Return (X, Y) of the center of cell containing provided text 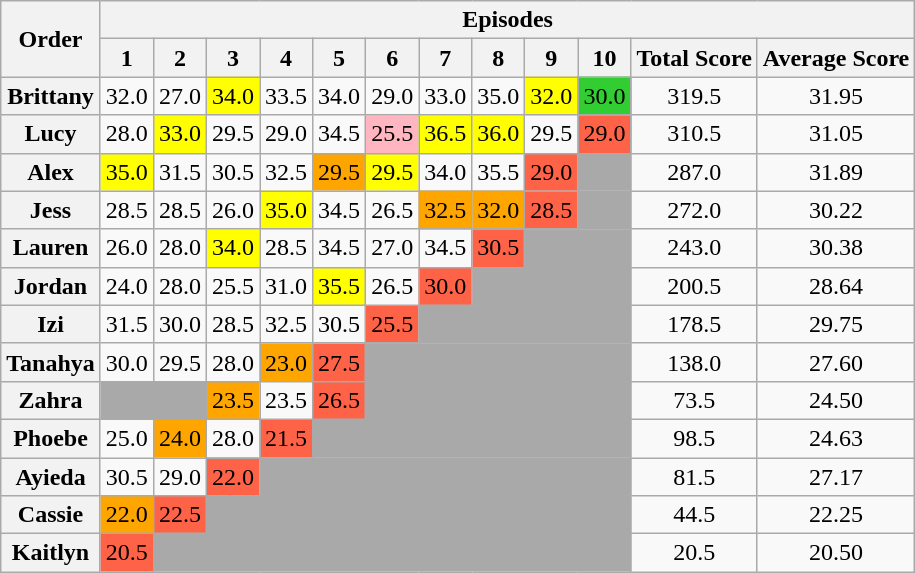
28.64 (836, 286)
4 (286, 58)
21.5 (286, 438)
9 (552, 58)
29.75 (836, 324)
5 (340, 58)
287.0 (694, 172)
22.25 (836, 515)
24.50 (836, 400)
Jordan (51, 286)
Lauren (51, 248)
31.89 (836, 172)
22.5 (180, 515)
319.5 (694, 96)
Brittany (51, 96)
Izi (51, 324)
2 (180, 58)
6 (392, 58)
Order (51, 39)
Lucy (51, 134)
31.05 (836, 134)
138.0 (694, 362)
Average Score (836, 58)
44.5 (694, 515)
33.5 (286, 96)
Alex (51, 172)
20.50 (836, 553)
27.17 (836, 477)
36.0 (498, 134)
Ayieda (51, 477)
Zahra (51, 400)
23.0 (286, 362)
Tanahya (51, 362)
98.5 (694, 438)
30.22 (836, 210)
Total Score (694, 58)
30.38 (836, 248)
25.0 (126, 438)
200.5 (694, 286)
178.5 (694, 324)
Phoebe (51, 438)
243.0 (694, 248)
272.0 (694, 210)
1 (126, 58)
24.63 (836, 438)
3 (232, 58)
81.5 (694, 477)
Jess (51, 210)
31.0 (286, 286)
36.5 (446, 134)
8 (498, 58)
27.5 (340, 362)
31.95 (836, 96)
27.60 (836, 362)
73.5 (694, 400)
Kaitlyn (51, 553)
Cassie (51, 515)
310.5 (694, 134)
7 (446, 58)
Episodes (507, 20)
10 (604, 58)
